Return (X, Y) of the center of cell containing provided text 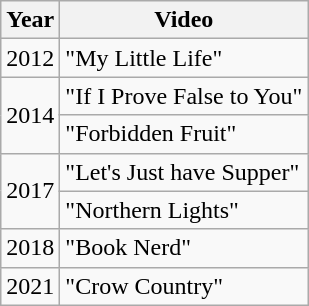
2014 (30, 115)
"Northern Lights" (184, 210)
"Let's Just have Supper" (184, 172)
Year (30, 20)
"My Little Life" (184, 58)
"Crow Country" (184, 286)
2017 (30, 191)
2012 (30, 58)
2021 (30, 286)
"Book Nerd" (184, 248)
Video (184, 20)
2018 (30, 248)
"Forbidden Fruit" (184, 134)
"If I Prove False to You" (184, 96)
